Find where the given text appears and provide that cell's center as (x, y) coordinate. 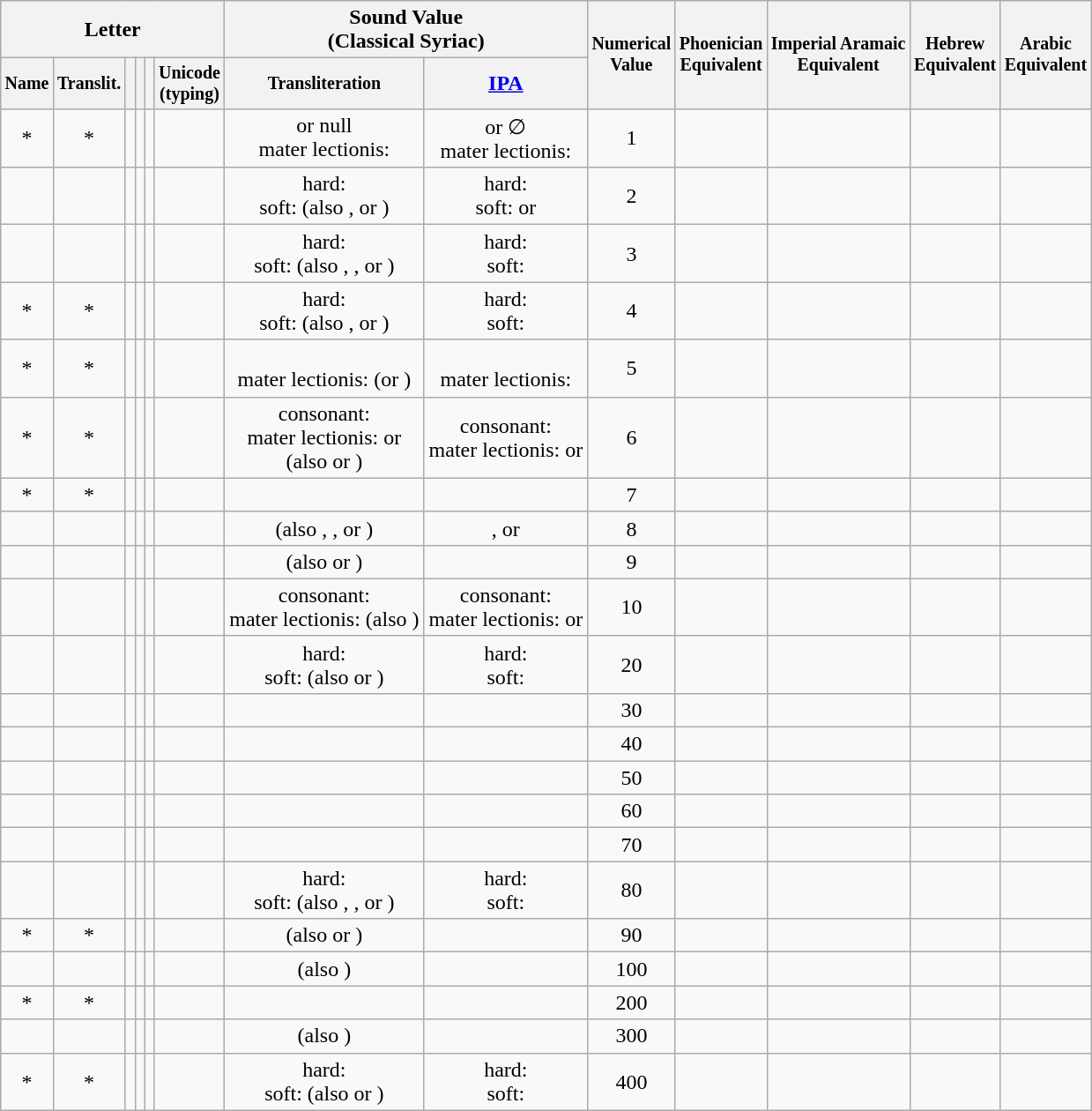
7 (631, 495)
80 (631, 891)
NumericalValue (631, 55)
90 (631, 936)
or null mater lectionis: (324, 138)
400 (631, 1081)
200 (631, 1003)
Imperial AramaicEquivalent (838, 55)
hard: soft: or (506, 196)
30 (631, 710)
8 (631, 528)
40 (631, 744)
70 (631, 845)
10 (631, 607)
50 (631, 778)
ArabicEquivalent (1045, 55)
5 (631, 369)
consonant: mater lectionis: or (also or ) (324, 437)
PhoenicianEquivalent (721, 55)
9 (631, 562)
mater lectionis: (506, 369)
6 (631, 437)
100 (631, 969)
mater lectionis: (or ) (324, 369)
Transliteration (324, 83)
Letter (113, 30)
consonant: mater lectionis: (also ) (324, 607)
Name (26, 83)
HebrewEquivalent (955, 55)
, or (506, 528)
Translit. (89, 83)
1 (631, 138)
300 (631, 1036)
3 (631, 254)
2 (631, 196)
60 (631, 811)
Unicode(typing) (189, 83)
Sound Value(Classical Syriac) (406, 30)
or ∅ mater lectionis: (506, 138)
IPA (506, 83)
(also , , or ) (324, 528)
4 (631, 310)
20 (631, 665)
